Identify which cell holds the provided text, then report its (x, y) central coordinate. 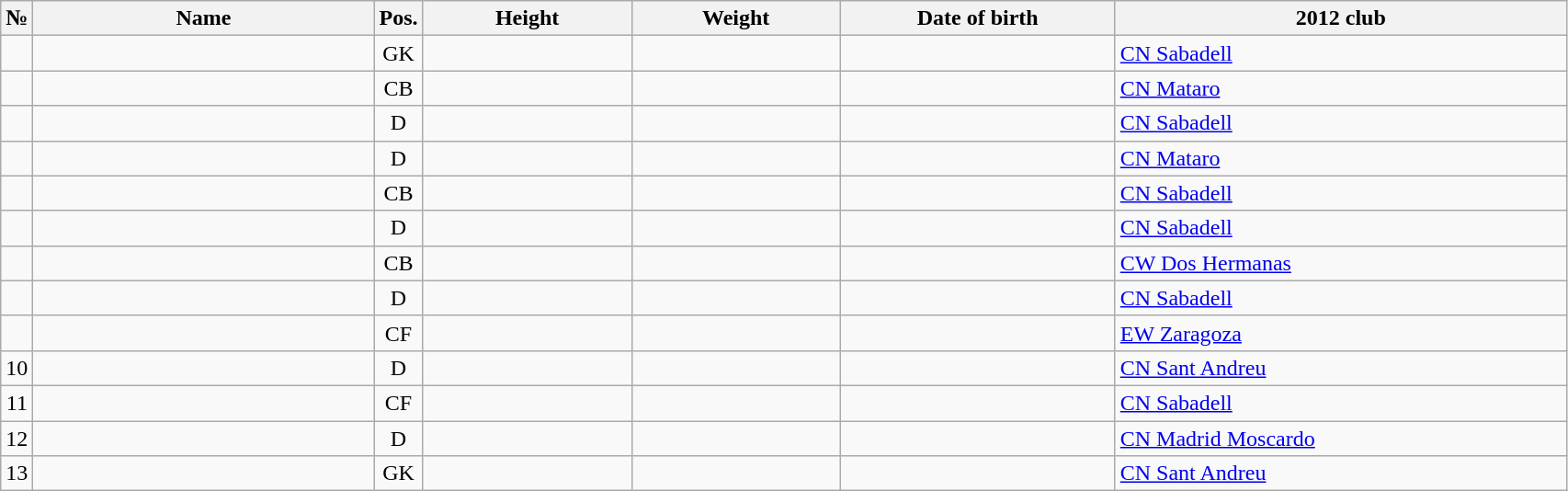
EW Zaragoza (1340, 333)
12 (17, 439)
№ (17, 18)
2012 club (1340, 18)
Pos. (399, 18)
Date of birth (978, 18)
CW Dos Hermanas (1340, 263)
CN Madrid Moscardo (1340, 439)
10 (17, 368)
Name (204, 18)
13 (17, 474)
Height (528, 18)
11 (17, 403)
Weight (735, 18)
